From the cell containing the given text, extract its center point as [X, Y] coordinate. 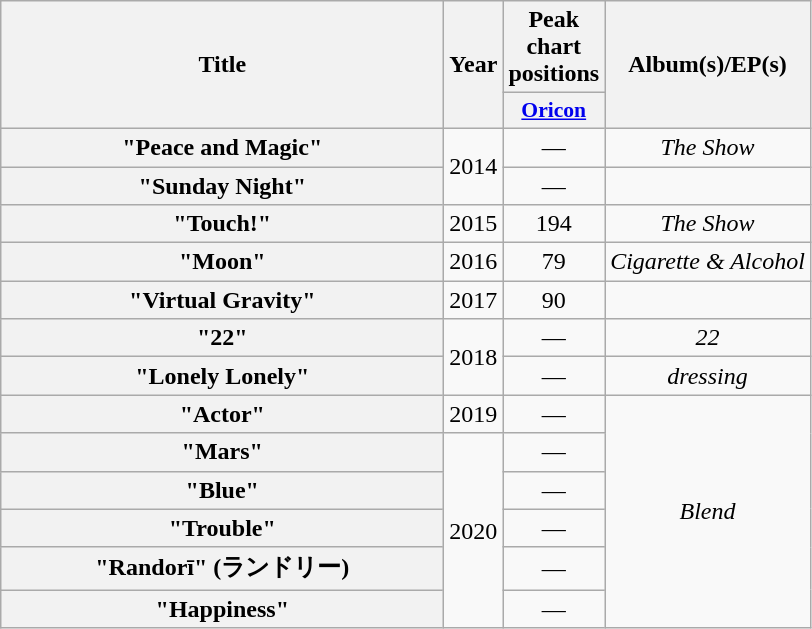
2015 [474, 224]
2017 [474, 300]
"Touch!" [222, 224]
194 [554, 224]
"Moon" [222, 262]
"Blue" [222, 490]
2014 [474, 166]
dressing [708, 376]
Year [474, 65]
"Peace and Magic" [222, 147]
79 [554, 262]
Cigarette & Alcohol [708, 262]
90 [554, 300]
"Actor" [222, 414]
Title [222, 65]
"Lonely Lonely" [222, 376]
Blend [708, 512]
"22" [222, 338]
2019 [474, 414]
2020 [474, 530]
Oricon [554, 111]
2018 [474, 357]
"Sunday Night" [222, 185]
Peak chart positions [554, 47]
Album(s)/EP(s) [708, 65]
2016 [474, 262]
"Trouble" [222, 528]
"Randorī" (ランドリー) [222, 568]
22 [708, 338]
"Mars" [222, 452]
"Virtual Gravity" [222, 300]
"Happiness" [222, 609]
